Return (x, y) of the center of cell containing provided text 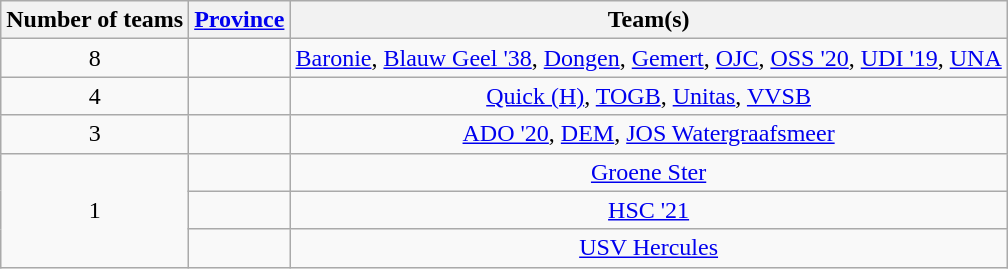
USV Hercules (648, 248)
ADO '20, DEM, JOS Watergraafsmeer (648, 134)
1 (95, 210)
Number of teams (95, 20)
4 (95, 96)
Quick (H), TOGB, Unitas, VVSB (648, 96)
8 (95, 58)
3 (95, 134)
HSC '21 (648, 210)
Baronie, Blauw Geel '38, Dongen, Gemert, OJC, OSS '20, UDI '19, UNA (648, 58)
Province (240, 20)
Groene Ster (648, 172)
Team(s) (648, 20)
